Locate the cell with the specified text and output its (x, y) center coordinate. 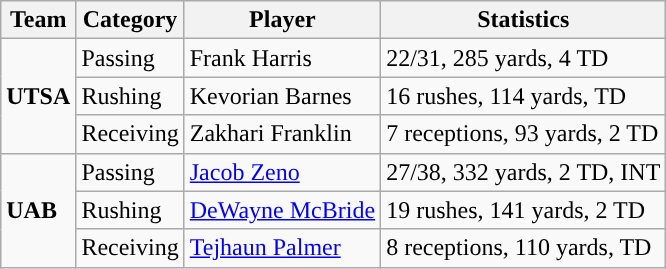
Player (282, 20)
UTSA (38, 96)
UAB (38, 210)
Tejhaun Palmer (282, 248)
7 receptions, 93 yards, 2 TD (524, 134)
Statistics (524, 20)
8 receptions, 110 yards, TD (524, 248)
19 rushes, 141 yards, 2 TD (524, 210)
Kevorian Barnes (282, 96)
Zakhari Franklin (282, 134)
16 rushes, 114 yards, TD (524, 96)
Jacob Zeno (282, 172)
Frank Harris (282, 58)
Team (38, 20)
Category (130, 20)
22/31, 285 yards, 4 TD (524, 58)
27/38, 332 yards, 2 TD, INT (524, 172)
DeWayne McBride (282, 210)
